Return (x, y) of the center of cell containing provided text 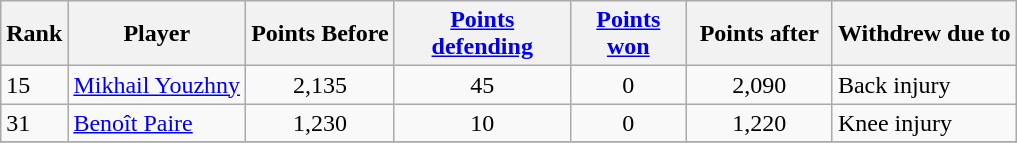
Points after (759, 34)
Points Before (320, 34)
Back injury (924, 85)
Rank (34, 34)
Benoît Paire (157, 123)
45 (482, 85)
Knee injury (924, 123)
15 (34, 85)
31 (34, 123)
Points defending (482, 34)
Withdrew due to (924, 34)
Points won (628, 34)
Mikhail Youzhny (157, 85)
1,230 (320, 123)
10 (482, 123)
2,090 (759, 85)
Player (157, 34)
1,220 (759, 123)
2,135 (320, 85)
